Extract the [X, Y] coordinate from the center of the cell holding the provided text.  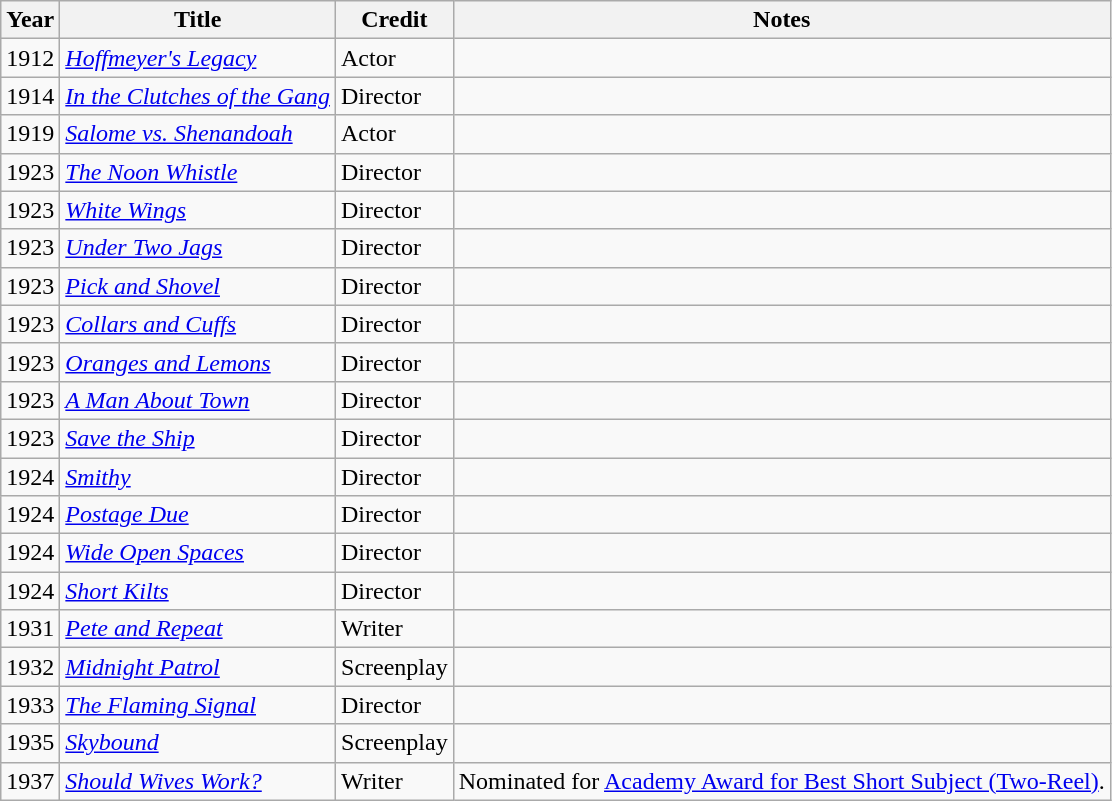
Postage Due [198, 515]
The Noon Whistle [198, 172]
Midnight Patrol [198, 667]
1919 [30, 134]
Under Two Jags [198, 248]
Credit [395, 20]
Collars and Cuffs [198, 324]
Pick and Shovel [198, 286]
Salome vs. Shenandoah [198, 134]
1933 [30, 705]
Oranges and Lemons [198, 362]
White Wings [198, 210]
1932 [30, 667]
Year [30, 20]
In the Clutches of the Gang [198, 96]
Should Wives Work? [198, 781]
Save the Ship [198, 438]
1914 [30, 96]
Short Kilts [198, 591]
The Flaming Signal [198, 705]
Pete and Repeat [198, 629]
1937 [30, 781]
1935 [30, 743]
Skybound [198, 743]
A Man About Town [198, 400]
Smithy [198, 477]
Title [198, 20]
Notes [782, 20]
1931 [30, 629]
Nominated for Academy Award for Best Short Subject (Two-Reel). [782, 781]
Wide Open Spaces [198, 553]
Hoffmeyer's Legacy [198, 58]
1912 [30, 58]
